Extract the [X, Y] coordinate from the center of the cell holding the provided text.  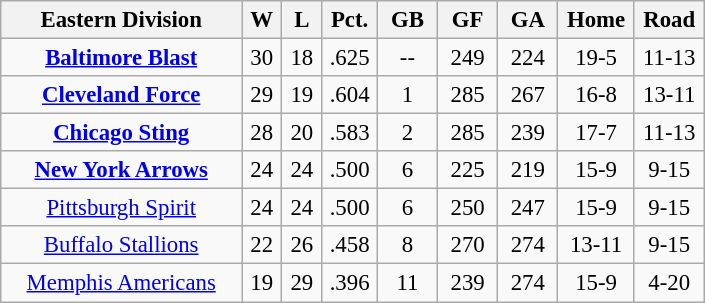
GA [528, 20]
20 [302, 133]
30 [262, 58]
26 [302, 245]
Baltimore Blast [122, 58]
22 [262, 245]
17-7 [596, 133]
18 [302, 58]
1 [407, 95]
219 [528, 170]
Home [596, 20]
19-5 [596, 58]
GB [407, 20]
W [262, 20]
Pittsburgh Spirit [122, 208]
Pct. [350, 20]
4-20 [669, 283]
225 [468, 170]
249 [468, 58]
GF [468, 20]
Chicago Sting [122, 133]
247 [528, 208]
Road [669, 20]
28 [262, 133]
.458 [350, 245]
New York Arrows [122, 170]
.583 [350, 133]
2 [407, 133]
11 [407, 283]
224 [528, 58]
267 [528, 95]
Buffalo Stallions [122, 245]
250 [468, 208]
.625 [350, 58]
.604 [350, 95]
L [302, 20]
270 [468, 245]
-- [407, 58]
Cleveland Force [122, 95]
8 [407, 245]
.396 [350, 283]
16-8 [596, 95]
Eastern Division [122, 20]
Memphis Americans [122, 283]
